For the text-containing cell, return its midpoint in (x, y) coordinate format. 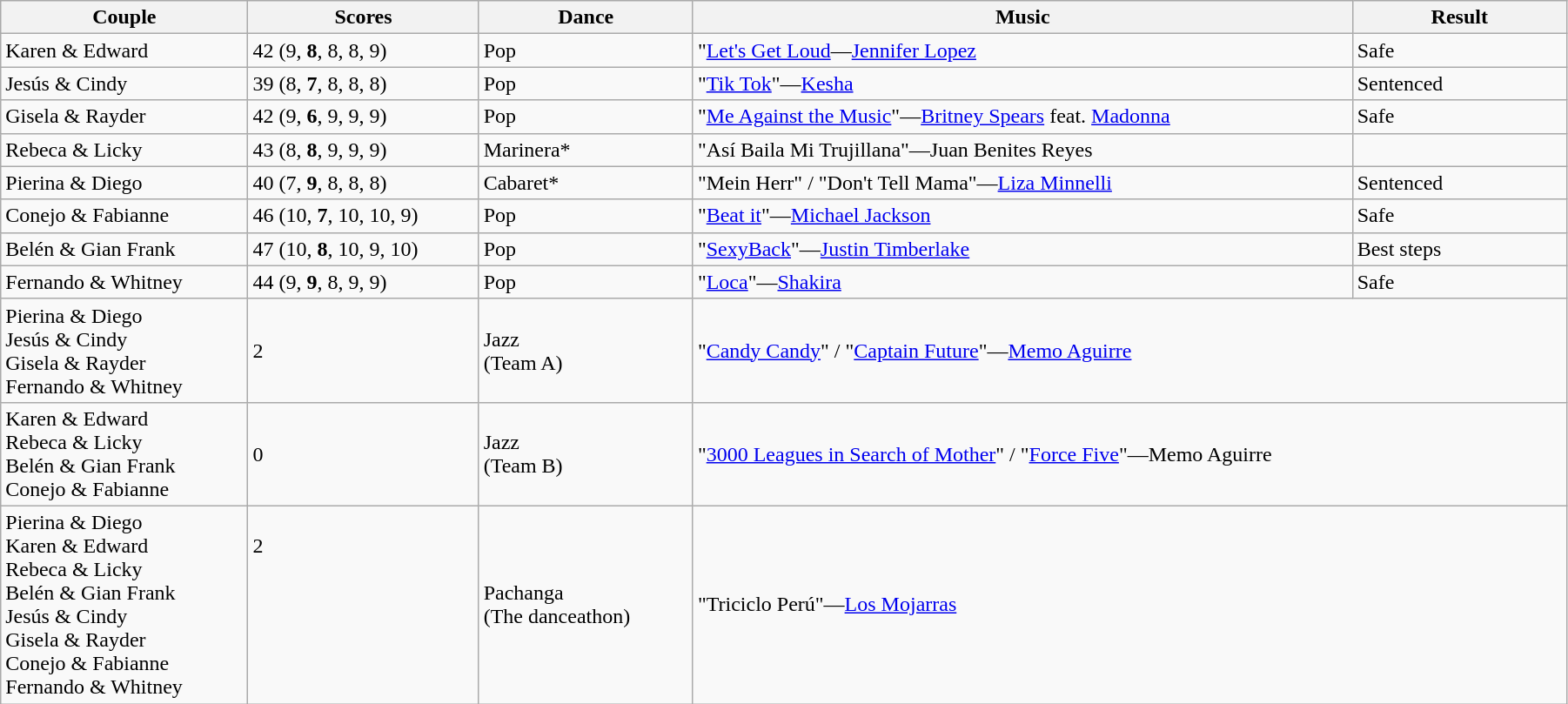
"Triciclo Perú"—Los Mojarras (1129, 604)
Pierina & DiegoJesús & CindyGisela & RayderFernando & Whitney (124, 350)
Music (1022, 17)
0 (364, 454)
Karen & Edward (124, 50)
"Loca"—Shakira (1022, 282)
Jazz(Team B) (586, 454)
39 (8, 7, 8, 8, 8) (364, 84)
Scores (364, 17)
"Así Baila Mi Trujillana"—Juan Benites Reyes (1022, 150)
Pierina & Diego (124, 183)
"3000 Leagues in Search of Mother" / "Force Five"—Memo Aguirre (1129, 454)
Couple (124, 17)
44 (9, 9, 8, 9, 9) (364, 282)
"Me Against the Music"—Britney Spears feat. Madonna (1022, 117)
Pierina & DiegoKaren & EdwardRebeca & LickyBelén & Gian FrankJesús & CindyGisela & RayderConejo & FabianneFernando & Whitney (124, 604)
Result (1459, 17)
"Mein Herr" / "Don't Tell Mama"—Liza Minnelli (1022, 183)
Jazz(Team A) (586, 350)
"Candy Candy" / "Captain Future"—Memo Aguirre (1129, 350)
Rebeca & Licky (124, 150)
43 (8, 8, 9, 9, 9) (364, 150)
40 (7, 9, 8, 8, 8) (364, 183)
Marinera* (586, 150)
42 (9, 6, 9, 9, 9) (364, 117)
47 (10, 8, 10, 9, 10) (364, 249)
Fernando & Whitney (124, 282)
"Beat it"—Michael Jackson (1022, 216)
"Tik Tok"—Kesha (1022, 84)
46 (10, 7, 10, 10, 9) (364, 216)
42 (9, 8, 8, 8, 9) (364, 50)
Pachanga(The danceathon) (586, 604)
"SexyBack"—Justin Timberlake (1022, 249)
Gisela & Rayder (124, 117)
Conejo & Fabianne (124, 216)
Best steps (1459, 249)
"Let's Get Loud—Jennifer Lopez (1022, 50)
Cabaret* (586, 183)
Karen & EdwardRebeca & LickyBelén & Gian FrankConejo & Fabianne (124, 454)
Jesús & Cindy (124, 84)
Dance (586, 17)
Belén & Gian Frank (124, 249)
